Scan for the cell matching the given text and deliver its (x, y) coordinate at center. 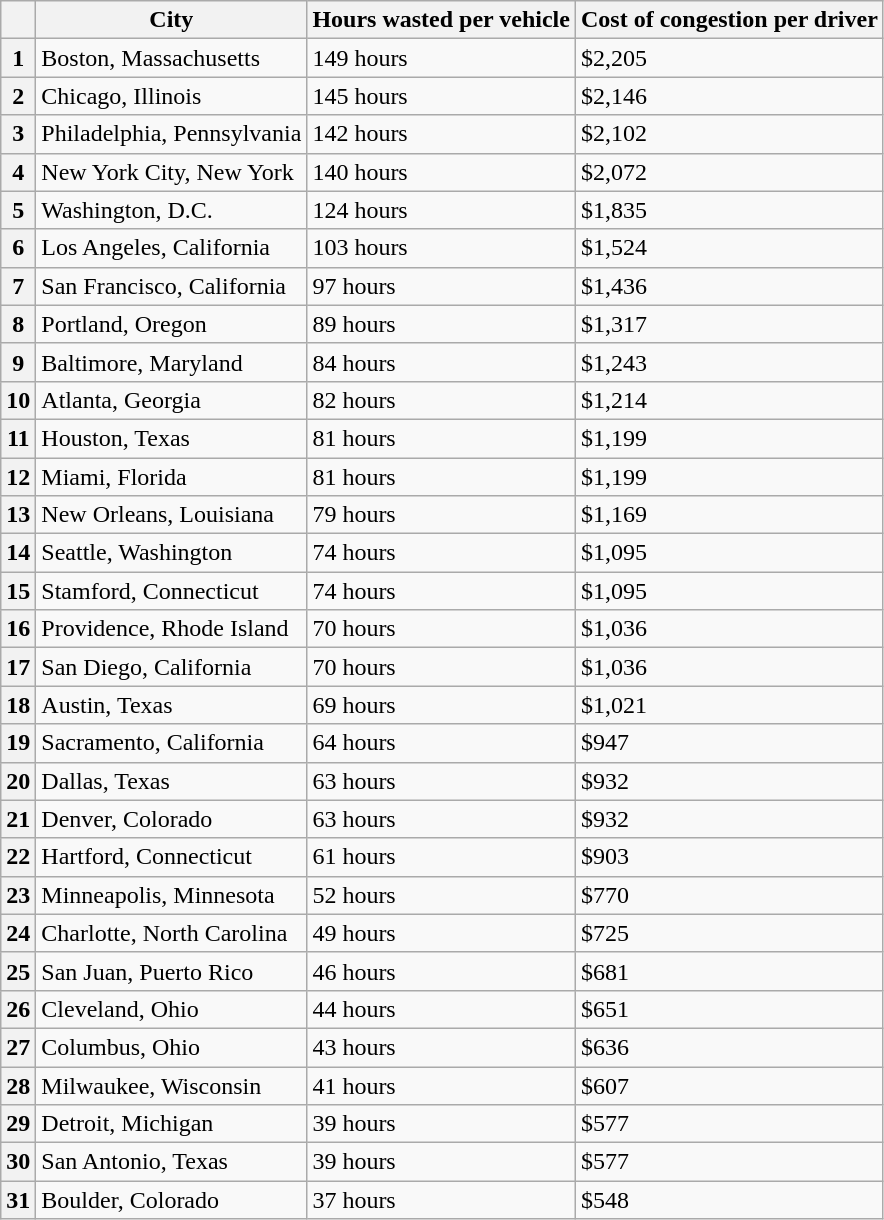
6 (18, 248)
$1,021 (729, 705)
22 (18, 857)
15 (18, 591)
$1,169 (729, 515)
Dallas, Texas (172, 781)
2 (18, 96)
City (172, 20)
31 (18, 1200)
Cleveland, Ohio (172, 1009)
30 (18, 1162)
27 (18, 1047)
Washington, D.C. (172, 210)
Seattle, Washington (172, 553)
46 hours (442, 971)
$607 (729, 1085)
$903 (729, 857)
$947 (729, 743)
145 hours (442, 96)
$770 (729, 895)
$548 (729, 1200)
$2,102 (729, 134)
$2,072 (729, 172)
5 (18, 210)
24 (18, 933)
64 hours (442, 743)
New York City, New York (172, 172)
82 hours (442, 400)
18 (18, 705)
Portland, Oregon (172, 324)
$1,317 (729, 324)
69 hours (442, 705)
52 hours (442, 895)
Hartford, Connecticut (172, 857)
Providence, Rhode Island (172, 629)
8 (18, 324)
Houston, Texas (172, 438)
61 hours (442, 857)
84 hours (442, 362)
Baltimore, Maryland (172, 362)
19 (18, 743)
Milwaukee, Wisconsin (172, 1085)
Stamford, Connecticut (172, 591)
142 hours (442, 134)
17 (18, 667)
20 (18, 781)
$681 (729, 971)
$2,205 (729, 58)
21 (18, 819)
3 (18, 134)
Philadelphia, Pennsylvania (172, 134)
Hours wasted per vehicle (442, 20)
Minneapolis, Minnesota (172, 895)
37 hours (442, 1200)
23 (18, 895)
149 hours (442, 58)
$1,214 (729, 400)
49 hours (442, 933)
San Francisco, California (172, 286)
4 (18, 172)
Cost of congestion per driver (729, 20)
41 hours (442, 1085)
43 hours (442, 1047)
Atlanta, Georgia (172, 400)
28 (18, 1085)
103 hours (442, 248)
Columbus, Ohio (172, 1047)
$1,436 (729, 286)
1 (18, 58)
140 hours (442, 172)
89 hours (442, 324)
10 (18, 400)
San Juan, Puerto Rico (172, 971)
$651 (729, 1009)
Sacramento, California (172, 743)
79 hours (442, 515)
San Antonio, Texas (172, 1162)
11 (18, 438)
Boston, Massachusetts (172, 58)
Miami, Florida (172, 477)
26 (18, 1009)
$636 (729, 1047)
25 (18, 971)
Boulder, Colorado (172, 1200)
Denver, Colorado (172, 819)
124 hours (442, 210)
97 hours (442, 286)
$2,146 (729, 96)
7 (18, 286)
$1,835 (729, 210)
Austin, Texas (172, 705)
New Orleans, Louisiana (172, 515)
16 (18, 629)
9 (18, 362)
$725 (729, 933)
$1,524 (729, 248)
Charlotte, North Carolina (172, 933)
44 hours (442, 1009)
13 (18, 515)
Los Angeles, California (172, 248)
Chicago, Illinois (172, 96)
14 (18, 553)
12 (18, 477)
$1,243 (729, 362)
29 (18, 1124)
San Diego, California (172, 667)
Detroit, Michigan (172, 1124)
